Detect which cell encompasses the target text, then output its [X, Y] center coordinate. 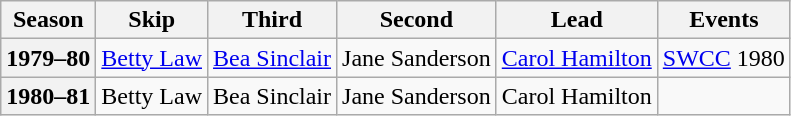
Season [48, 20]
1979–80 [48, 58]
SWCC 1980 [724, 58]
Events [724, 20]
Skip [152, 20]
Lead [576, 20]
Third [272, 20]
Second [417, 20]
1980–81 [48, 96]
